Capture the cell that displays the provided text and extract its [x, y] central coordinate. 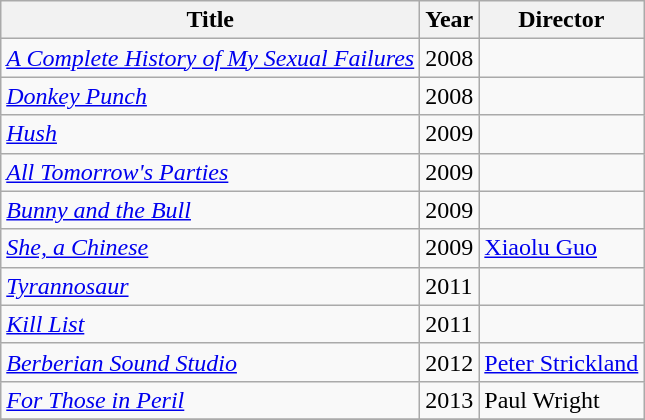
Paul Wright [562, 400]
Director [562, 20]
Kill List [210, 324]
Bunny and the Bull [210, 210]
2012 [450, 362]
She, a Chinese [210, 248]
Tyrannosaur [210, 286]
Berberian Sound Studio [210, 362]
For Those in Peril [210, 400]
Hush [210, 134]
Xiaolu Guo [562, 248]
A Complete History of My Sexual Failures [210, 58]
Donkey Punch [210, 96]
Peter Strickland [562, 362]
Year [450, 20]
2013 [450, 400]
Title [210, 20]
All Tomorrow's Parties [210, 172]
